Extract the [x, y] coordinate from the center of the cell holding the provided text.  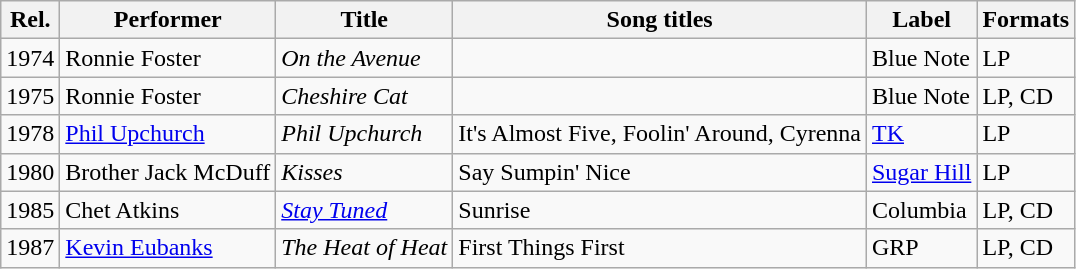
TK [921, 134]
Performer [168, 20]
1978 [30, 134]
Title [364, 20]
Formats [1026, 20]
Kisses [364, 172]
Chet Atkins [168, 210]
GRP [921, 248]
Cheshire Cat [364, 96]
Song titles [660, 20]
Rel. [30, 20]
On the Avenue [364, 58]
Label [921, 20]
1985 [30, 210]
Brother Jack McDuff [168, 172]
First Things First [660, 248]
1987 [30, 248]
1975 [30, 96]
Sugar Hill [921, 172]
The Heat of Heat [364, 248]
It's Almost Five, Foolin' Around, Cyrenna [660, 134]
Stay Tuned [364, 210]
Kevin Eubanks [168, 248]
Sunrise [660, 210]
1974 [30, 58]
Columbia [921, 210]
1980 [30, 172]
Say Sumpin' Nice [660, 172]
